From the cell containing the given text, extract its center point as [X, Y] coordinate. 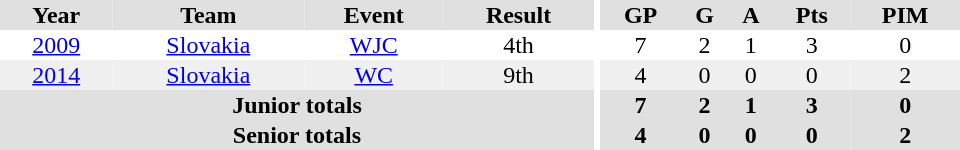
Pts [812, 15]
Result [518, 15]
Senior totals [297, 135]
Junior totals [297, 105]
2014 [56, 75]
A [750, 15]
PIM [905, 15]
9th [518, 75]
Event [374, 15]
WC [374, 75]
G [705, 15]
WJC [374, 45]
2009 [56, 45]
GP [641, 15]
Year [56, 15]
4th [518, 45]
Team [208, 15]
